Scan for the cell matching the given text and deliver its [x, y] coordinate at center. 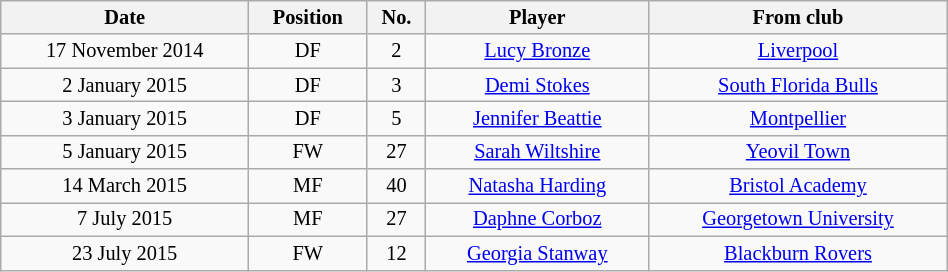
7 July 2015 [125, 219]
40 [396, 186]
23 July 2015 [125, 253]
3 January 2015 [125, 118]
Georgetown University [798, 219]
2 January 2015 [125, 85]
17 November 2014 [125, 51]
Montpellier [798, 118]
Natasha Harding [538, 186]
14 March 2015 [125, 186]
Sarah Wiltshire [538, 152]
Player [538, 17]
Bristol Academy [798, 186]
5 [396, 118]
South Florida Bulls [798, 85]
No. [396, 17]
Demi Stokes [538, 85]
3 [396, 85]
Jennifer Beattie [538, 118]
Georgia Stanway [538, 253]
From club [798, 17]
Daphne Corboz [538, 219]
2 [396, 51]
5 January 2015 [125, 152]
Position [308, 17]
Liverpool [798, 51]
Blackburn Rovers [798, 253]
Yeovil Town [798, 152]
12 [396, 253]
Date [125, 17]
Lucy Bronze [538, 51]
